Detect which cell encompasses the target text, then output its [X, Y] center coordinate. 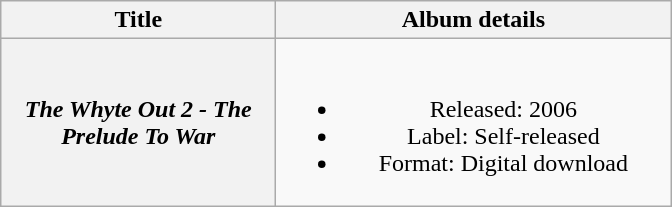
Album details [474, 20]
Released: 2006Label: Self-releasedFormat: Digital download [474, 122]
Title [138, 20]
The Whyte Out 2 - The Prelude To War [138, 122]
